Return the (X, Y) coordinate for the center point of the cell that contains the specified text.  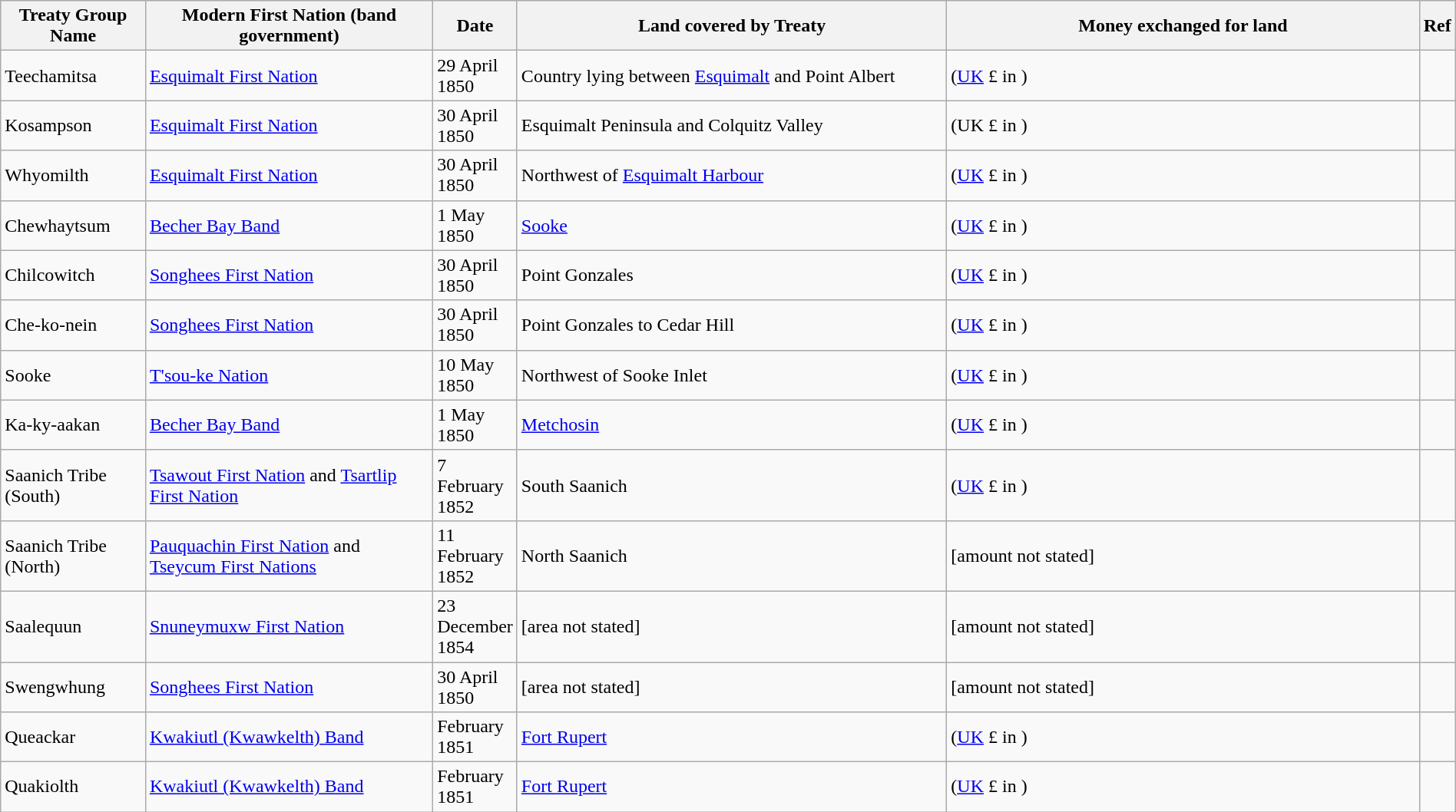
23 December 1854 (475, 626)
North Saanich (731, 556)
Teechamitsa (74, 75)
Metchosin (731, 425)
Point Gonzales to Cedar Hill (731, 325)
Swengwhung (74, 686)
Northwest of Sooke Inlet (731, 375)
Land covered by Treaty (731, 26)
Treaty Group Name (74, 26)
Northwest of Esquimalt Harbour (731, 175)
Ka-ky-aakan (74, 425)
Date (475, 26)
Pauquachin First Nation and Tseycum First Nations (289, 556)
Snuneymuxw First Nation (289, 626)
Saalequun (74, 626)
11 February 1852 (475, 556)
Money exchanged for land (1183, 26)
Country lying between Esquimalt and Point Albert (731, 75)
10 May 1850 (475, 375)
Tsawout First Nation and Tsartlip First Nation (289, 485)
Chewhaytsum (74, 226)
29 April 1850 (475, 75)
Saanich Tribe (North) (74, 556)
Modern First Nation (band government) (289, 26)
Kosampson (74, 126)
Quakiolth (74, 787)
Esquimalt Peninsula and Colquitz Valley (731, 126)
Queackar (74, 737)
T'sou-ke Nation (289, 375)
Ref (1438, 26)
7 February 1852 (475, 485)
Chilcowitch (74, 275)
Che-ko-nein (74, 325)
Whyomilth (74, 175)
South Saanich (731, 485)
Saanich Tribe (South) (74, 485)
Point Gonzales (731, 275)
